Identify which cell holds the provided text, then report its (x, y) central coordinate. 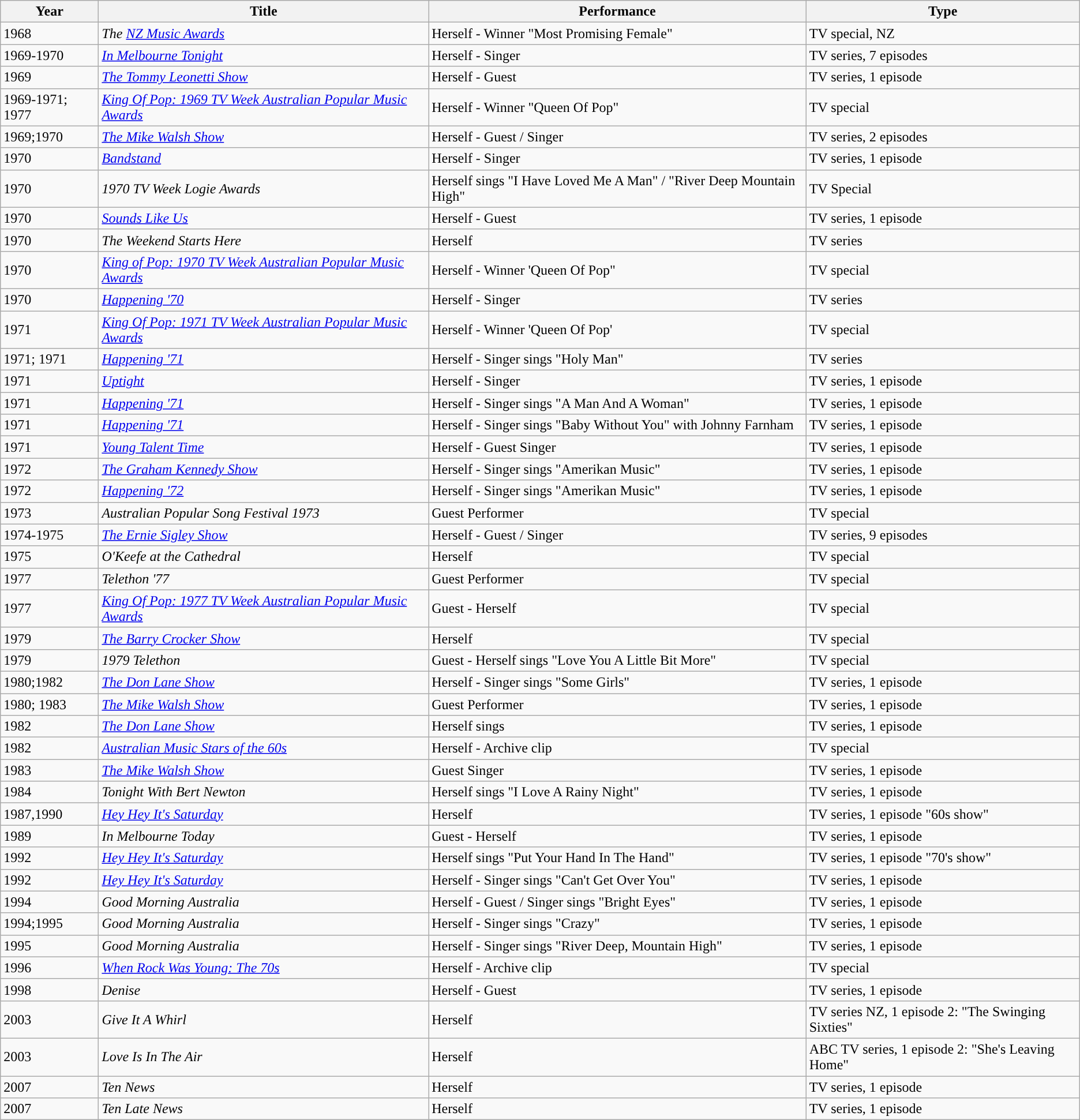
Title (264, 12)
1983 (50, 770)
Herself - Singer sings "River Deep, Mountain High" (617, 946)
Year (50, 12)
Herself - Guest Singer (617, 447)
1984 (50, 792)
1973 (50, 513)
1969 (50, 77)
1971; 1971 (50, 359)
Guest - Herself sings "Love You A Little Bit More" (617, 660)
Herself - Winner "Most Promising Female" (617, 33)
Herself - Singer sings "Can't Get Over You" (617, 880)
The Weekend Starts Here (264, 240)
1968 (50, 33)
Sounds Like Us (264, 218)
The Ernie Sigley Show (264, 535)
The Tommy Leonetti Show (264, 77)
1980; 1983 (50, 705)
TV series, 1 episode "70's show" (943, 858)
The NZ Music Awards (264, 33)
1987,1990 (50, 814)
Denise (264, 990)
TV special, NZ (943, 33)
King Of Pop: 1971 TV Week Australian Popular Music Awards (264, 329)
Australian Popular Song Festival 1973 (264, 513)
King Of Pop: 1969 TV Week Australian Popular Music Awards (264, 107)
Type (943, 12)
King Of Pop: 1977 TV Week Australian Popular Music Awards (264, 608)
Herself - Singer sings "Baby Without You" with Johnny Farnham (617, 425)
Herself sings (617, 726)
1994 (50, 902)
Herself - Winner 'Queen Of Pop" (617, 270)
1969-1970 (50, 55)
1980;1982 (50, 682)
1974-1975 (50, 535)
In Melbourne Today (264, 836)
Herself - Winner 'Queen Of Pop' (617, 329)
1979 Telethon (264, 660)
Happening '72 (264, 491)
The Barry Crocker Show (264, 638)
Herself - Winner "Queen Of Pop" (617, 107)
O'Keefe at the Cathedral (264, 557)
1969-1971; 1977 (50, 107)
Ten Late News (264, 1109)
TV series NZ, 1 episode 2: "The Swinging Sixties" (943, 1019)
Herself - Guest / Singer sings "Bright Eyes" (617, 902)
Performance (617, 12)
Herself sings "I Have Loved Me A Man" / "River Deep Mountain High" (617, 188)
Herself - Singer sings "Crazy" (617, 924)
1996 (50, 968)
1970 TV Week Logie Awards (264, 188)
Herself - Singer sings "A Man And A Woman" (617, 403)
Love Is In The Air (264, 1057)
When Rock Was Young: The 70s (264, 968)
Telethon '77 (264, 579)
TV series, 9 episodes (943, 535)
King of Pop: 1970 TV Week Australian Popular Music Awards (264, 270)
ABC TV series, 1 episode 2: "She's Leaving Home" (943, 1057)
Ten News (264, 1087)
Bandstand (264, 159)
TV series, 1 episode "60s show" (943, 814)
Happening '70 (264, 299)
Herself sings "Put Your Hand In The Hand" (617, 858)
Young Talent Time (264, 447)
In Melbourne Tonight (264, 55)
1994;1995 (50, 924)
Tonight With Bert Newton (264, 792)
1998 (50, 990)
1995 (50, 946)
1969;1970 (50, 137)
TV series, 2 episodes (943, 137)
The Graham Kennedy Show (264, 469)
Australian Music Stars of the 60s (264, 748)
Uptight (264, 381)
1975 (50, 557)
Give It A Whirl (264, 1019)
Guest Singer (617, 770)
TV Special (943, 188)
Herself - Singer sings "Some Girls" (617, 682)
TV series, 7 episodes (943, 55)
1989 (50, 836)
Herself sings "I Love A Rainy Night" (617, 792)
Herself - Singer sings "Holy Man" (617, 359)
